From the cell containing the given text, extract its center point as [X, Y] coordinate. 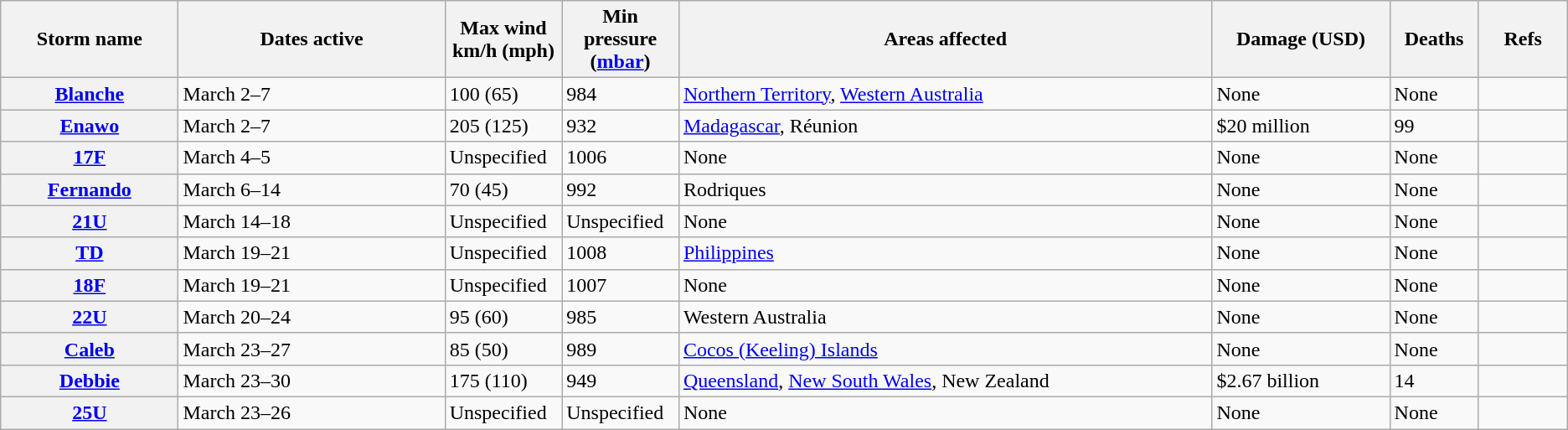
100 (65) [503, 94]
985 [621, 317]
1008 [621, 253]
Debbie [90, 381]
18F [90, 285]
Areas affected [945, 39]
March 20–24 [312, 317]
Damage (USD) [1301, 39]
992 [621, 189]
$2.67 billion [1301, 381]
March 14–18 [312, 221]
Fernando [90, 189]
Dates active [312, 39]
March 23–27 [312, 349]
949 [621, 381]
Cocos (Keeling) Islands [945, 349]
Northern Territory, Western Australia [945, 94]
25U [90, 412]
99 [1434, 126]
Enawo [90, 126]
21U [90, 221]
Western Australia [945, 317]
Madagascar, Réunion [945, 126]
14 [1434, 381]
1006 [621, 158]
70 (45) [503, 189]
Min pressure (mbar) [621, 39]
984 [621, 94]
$20 million [1301, 126]
Refs [1523, 39]
March 6–14 [312, 189]
205 (125) [503, 126]
Rodriques [945, 189]
Queensland, New South Wales, New Zealand [945, 381]
March 23–26 [312, 412]
March 23–30 [312, 381]
1007 [621, 285]
TD [90, 253]
Max wind km/h (mph) [503, 39]
85 (50) [503, 349]
Philippines [945, 253]
March 4–5 [312, 158]
22U [90, 317]
95 (60) [503, 317]
17F [90, 158]
932 [621, 126]
Blanche [90, 94]
175 (110) [503, 381]
Storm name [90, 39]
Caleb [90, 349]
Deaths [1434, 39]
989 [621, 349]
